Determine the [x, y] coordinate at the center of the cell enclosing the given text.  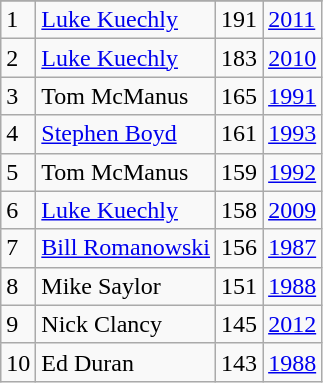
191 [240, 20]
9 [18, 324]
2010 [292, 58]
5 [18, 172]
10 [18, 362]
143 [240, 362]
8 [18, 286]
7 [18, 248]
2009 [292, 210]
183 [240, 58]
1992 [292, 172]
1991 [292, 96]
165 [240, 96]
Stephen Boyd [126, 134]
Ed Duran [126, 362]
161 [240, 134]
1993 [292, 134]
2011 [292, 20]
1987 [292, 248]
2012 [292, 324]
159 [240, 172]
156 [240, 248]
145 [240, 324]
3 [18, 96]
Bill Romanowski [126, 248]
151 [240, 286]
6 [18, 210]
158 [240, 210]
4 [18, 134]
1 [18, 20]
Mike Saylor [126, 286]
2 [18, 58]
Nick Clancy [126, 324]
